Output the (X, Y) coordinate of the center of the cell containing the given text.  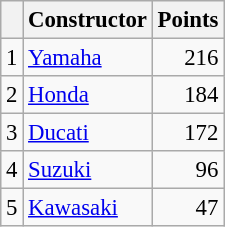
4 (12, 170)
172 (188, 133)
Honda (88, 95)
Yamaha (88, 58)
216 (188, 58)
5 (12, 208)
1 (12, 58)
96 (188, 170)
Points (188, 20)
184 (188, 95)
Suzuki (88, 170)
3 (12, 133)
Constructor (88, 20)
47 (188, 208)
Ducati (88, 133)
2 (12, 95)
Kawasaki (88, 208)
